From the cell containing the given text, extract its center point as [X, Y] coordinate. 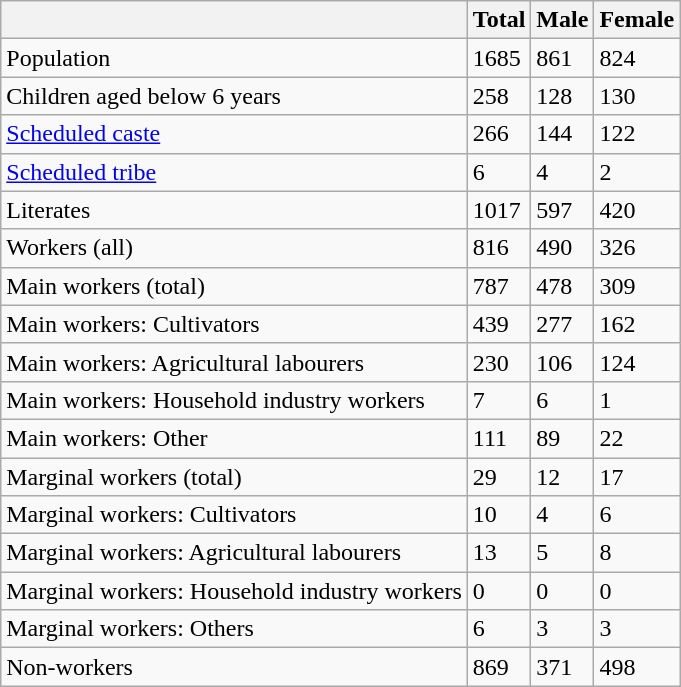
Main workers: Agricultural labourers [234, 362]
Scheduled tribe [234, 172]
230 [499, 362]
478 [562, 286]
122 [637, 134]
22 [637, 438]
Main workers: Other [234, 438]
5 [562, 553]
824 [637, 58]
130 [637, 96]
29 [499, 477]
371 [562, 667]
277 [562, 324]
Female [637, 20]
128 [562, 96]
Main workers: Household industry workers [234, 400]
Workers (all) [234, 248]
Marginal workers (total) [234, 477]
266 [499, 134]
Marginal workers: Agricultural labourers [234, 553]
17 [637, 477]
8 [637, 553]
106 [562, 362]
7 [499, 400]
111 [499, 438]
869 [499, 667]
Main workers (total) [234, 286]
12 [562, 477]
10 [499, 515]
816 [499, 248]
861 [562, 58]
13 [499, 553]
Male [562, 20]
490 [562, 248]
1685 [499, 58]
Literates [234, 210]
89 [562, 438]
420 [637, 210]
Marginal workers: Cultivators [234, 515]
Population [234, 58]
258 [499, 96]
144 [562, 134]
124 [637, 362]
1 [637, 400]
Children aged below 6 years [234, 96]
787 [499, 286]
Total [499, 20]
439 [499, 324]
1017 [499, 210]
Scheduled caste [234, 134]
309 [637, 286]
326 [637, 248]
597 [562, 210]
Non-workers [234, 667]
2 [637, 172]
Marginal workers: Others [234, 629]
Marginal workers: Household industry workers [234, 591]
162 [637, 324]
498 [637, 667]
Main workers: Cultivators [234, 324]
